For the text-containing cell, return its midpoint in (X, Y) coordinate format. 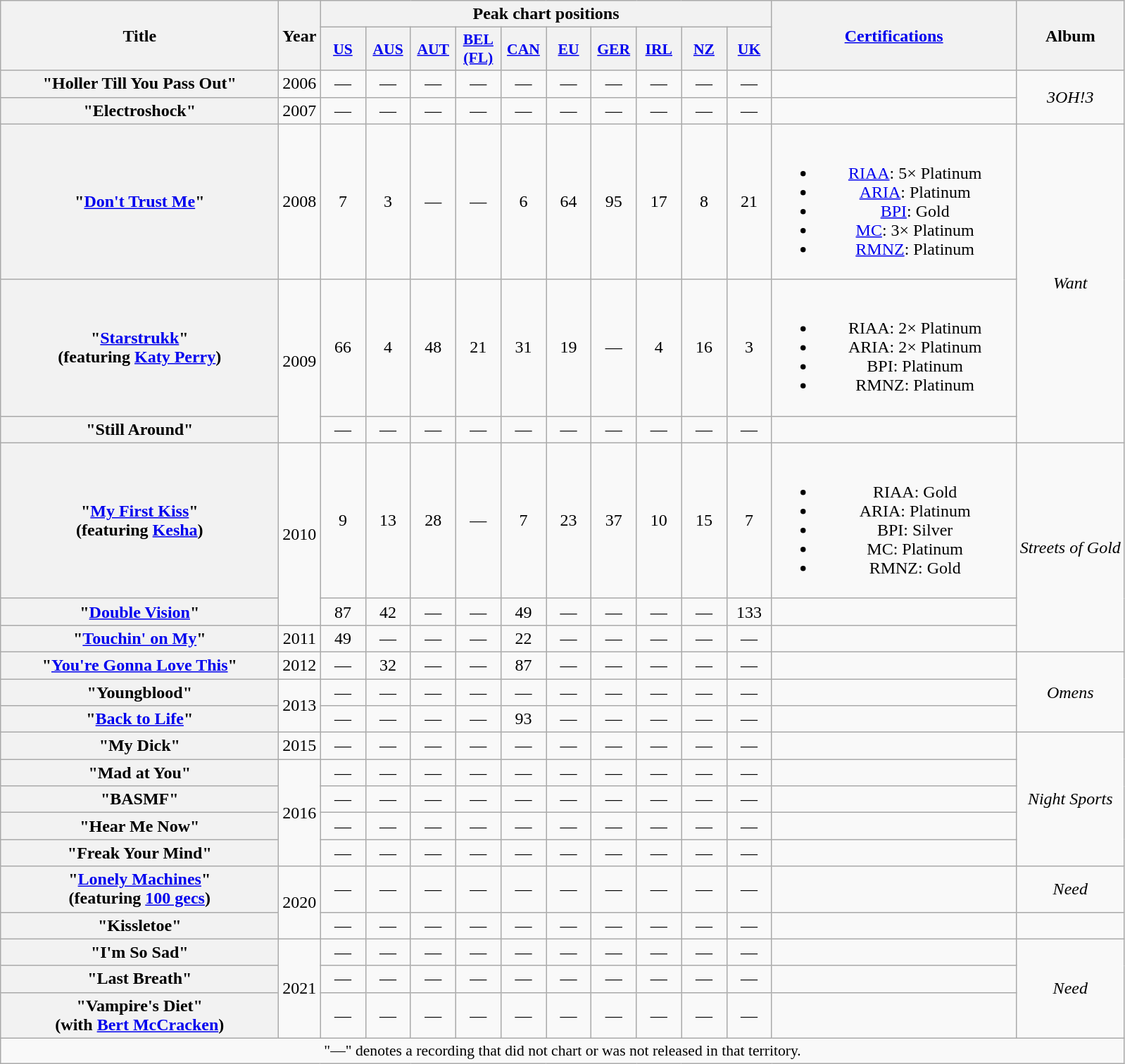
19 (569, 348)
"Still Around" (139, 429)
48 (433, 348)
42 (388, 612)
RIAA: 2× PlatinumARIA: 2× PlatinumBPI: PlatinumRMNZ: Platinum (894, 348)
"Hear Me Now" (139, 826)
EU (569, 49)
2020 (300, 902)
"Electroshock" (139, 110)
31 (523, 348)
66 (343, 348)
"Back to Life" (139, 719)
22 (523, 638)
2010 (300, 533)
Night Sports (1070, 799)
RIAA: GoldARIA: PlatinumBPI: SilverMC: PlatinumRMNZ: Gold (894, 521)
"Holler Till You Pass Out" (139, 84)
2012 (300, 665)
Omens (1070, 692)
US (343, 49)
2013 (300, 705)
9 (343, 521)
28 (433, 521)
37 (614, 521)
"Starstrukk"(featuring Katy Perry) (139, 348)
Year (300, 35)
BEL(FL) (478, 49)
32 (388, 665)
"BASMF" (139, 799)
2006 (300, 84)
AUS (388, 49)
"My First Kiss"(featuring Kesha) (139, 521)
"Touchin' on My" (139, 638)
"You're Gonna Love This" (139, 665)
"My Dick" (139, 746)
Streets of Gold (1070, 547)
"Vampire's Diet"(with Bert McCracken) (139, 1015)
Want (1070, 283)
2009 (300, 361)
RIAA: 5× PlatinumARIA: PlatinumBPI: GoldMC: 3× PlatinumRMNZ: Platinum (894, 201)
6 (523, 201)
"—" denotes a recording that did not chart or was not released in that territory. (563, 1051)
"Mad at You" (139, 773)
23 (569, 521)
15 (704, 521)
16 (704, 348)
"I'm So Sad" (139, 952)
13 (388, 521)
3OH!3 (1070, 97)
"Kissletoe" (139, 925)
95 (614, 201)
"Freak Your Mind" (139, 853)
Certifications (894, 35)
UK (749, 49)
GER (614, 49)
93 (523, 719)
8 (704, 201)
"Lonely Machines"(featuring 100 gecs) (139, 889)
64 (569, 201)
"Don't Trust Me" (139, 201)
133 (749, 612)
"Last Breath" (139, 979)
"Youngblood" (139, 692)
IRL (659, 49)
NZ (704, 49)
10 (659, 521)
"Double Vision" (139, 612)
2016 (300, 813)
2021 (300, 988)
Title (139, 35)
2011 (300, 638)
Album (1070, 35)
CAN (523, 49)
2015 (300, 746)
AUT (433, 49)
17 (659, 201)
2007 (300, 110)
Peak chart positions (546, 14)
2008 (300, 201)
